Identify which cell holds the provided text, then report its (X, Y) central coordinate. 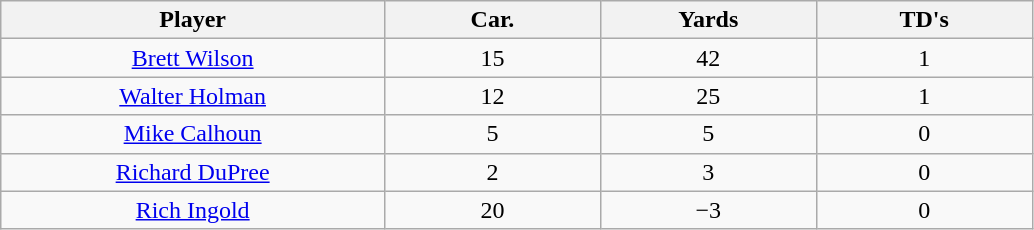
Mike Calhoun (193, 134)
3 (708, 172)
Walter Holman (193, 96)
Rich Ingold (193, 210)
Car. (493, 20)
12 (493, 96)
2 (493, 172)
25 (708, 96)
Yards (708, 20)
Player (193, 20)
Richard DuPree (193, 172)
20 (493, 210)
−3 (708, 210)
42 (708, 58)
TD's (924, 20)
Brett Wilson (193, 58)
15 (493, 58)
